Provide the (X, Y) coordinate of the cell's center where the given text is located.  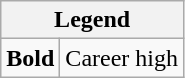
Legend (92, 20)
Bold (30, 58)
Career high (122, 58)
